Detect which cell encompasses the target text, then output its [X, Y] center coordinate. 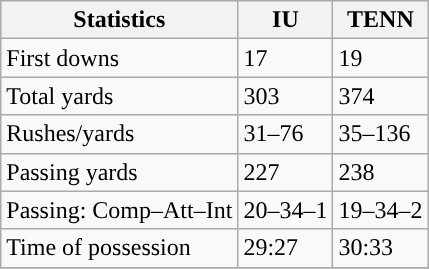
Passing yards [120, 172]
31–76 [286, 134]
TENN [380, 20]
Rushes/yards [120, 134]
227 [286, 172]
Passing: Comp–Att–Int [120, 210]
30:33 [380, 248]
Total yards [120, 96]
29:27 [286, 248]
35–136 [380, 134]
20–34–1 [286, 210]
19 [380, 58]
238 [380, 172]
Statistics [120, 20]
Time of possession [120, 248]
374 [380, 96]
19–34–2 [380, 210]
First downs [120, 58]
IU [286, 20]
17 [286, 58]
303 [286, 96]
